Return the (x, y) coordinate for the center point of the cell that contains the specified text.  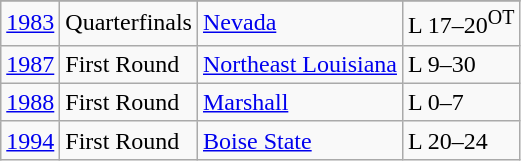
L 9–30 (461, 64)
L 20–24 (461, 140)
L 0–7 (461, 102)
L 17–20OT (461, 24)
Nevada (300, 24)
1994 (30, 140)
1988 (30, 102)
1983 (30, 24)
Northeast Louisiana (300, 64)
1987 (30, 64)
Marshall (300, 102)
Quarterfinals (129, 24)
Boise State (300, 140)
